From the cell containing the given text, extract its center point as [x, y] coordinate. 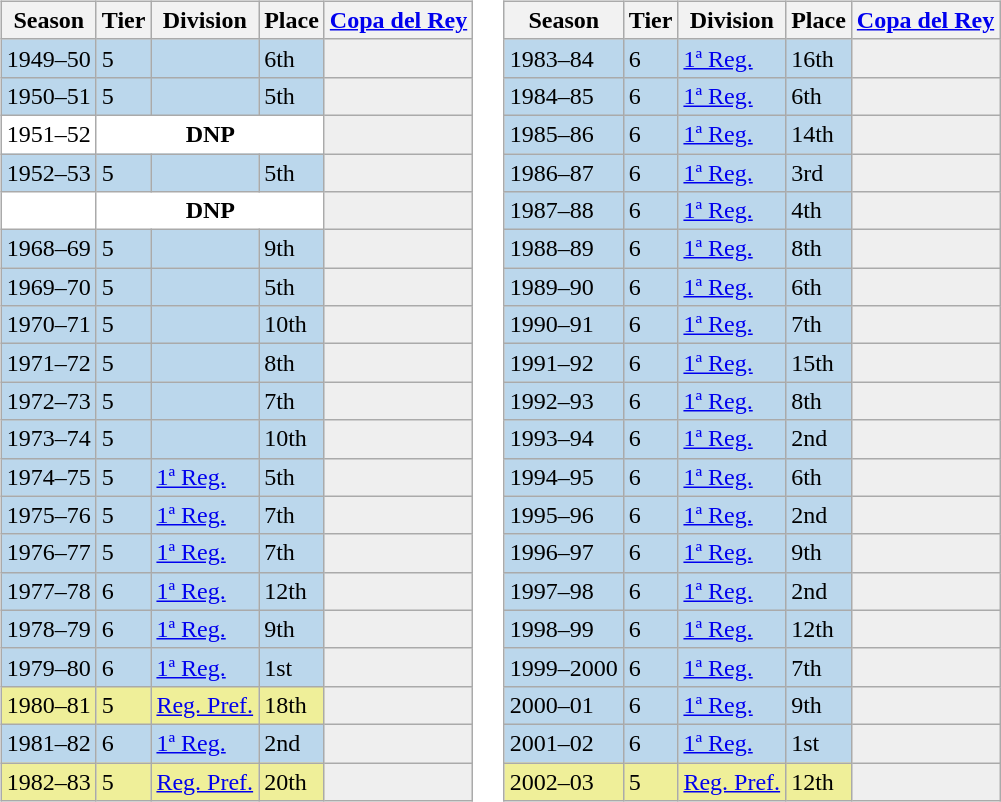
1998–99 [564, 629]
1978–79 [48, 629]
1993–94 [564, 439]
1950–51 [48, 96]
1991–92 [564, 363]
1968–69 [48, 249]
1987–88 [564, 211]
4th [819, 211]
1952–53 [48, 173]
1977–78 [48, 591]
1949–50 [48, 58]
1984–85 [564, 96]
1971–72 [48, 363]
18th [292, 705]
1985–86 [564, 134]
1969–70 [48, 287]
1992–93 [564, 401]
1989–90 [564, 287]
1982–83 [48, 781]
3rd [819, 173]
1995–96 [564, 515]
1979–80 [48, 667]
1990–91 [564, 325]
1975–76 [48, 515]
1997–98 [564, 591]
1951–52 [48, 134]
1972–73 [48, 401]
1980–81 [48, 705]
1981–82 [48, 743]
2001–02 [564, 743]
1983–84 [564, 58]
1970–71 [48, 325]
1986–87 [564, 173]
20th [292, 781]
1976–77 [48, 553]
1994–95 [564, 477]
1974–75 [48, 477]
2000–01 [564, 705]
1973–74 [48, 439]
1988–89 [564, 249]
1996–97 [564, 553]
16th [819, 58]
15th [819, 363]
2002–03 [564, 781]
14th [819, 134]
1999–2000 [564, 667]
